Output the [X, Y] coordinate of the center of the cell containing the given text.  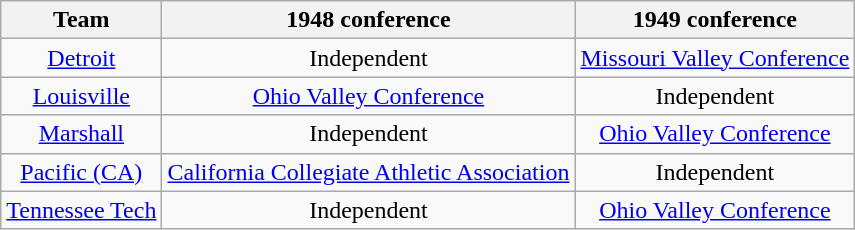
1948 conference [368, 20]
Team [82, 20]
Louisville [82, 96]
Tennessee Tech [82, 210]
Missouri Valley Conference [715, 58]
1949 conference [715, 20]
Detroit [82, 58]
Marshall [82, 134]
Pacific (CA) [82, 172]
California Collegiate Athletic Association [368, 172]
